Identify which cell holds the provided text, then report its (x, y) central coordinate. 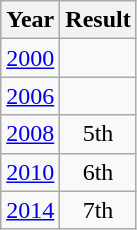
5th (98, 134)
2014 (30, 210)
Year (30, 20)
2006 (30, 96)
7th (98, 210)
2010 (30, 172)
2008 (30, 134)
Result (98, 20)
6th (98, 172)
2000 (30, 58)
